Detect which cell encompasses the target text, then output its [X, Y] center coordinate. 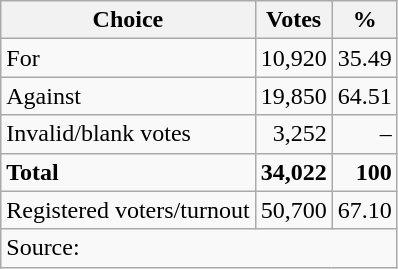
Source: [199, 248]
Choice [128, 20]
Invalid/blank votes [128, 134]
– [364, 134]
% [364, 20]
35.49 [364, 58]
Registered voters/turnout [128, 210]
For [128, 58]
64.51 [364, 96]
67.10 [364, 210]
Against [128, 96]
10,920 [294, 58]
Total [128, 172]
50,700 [294, 210]
3,252 [294, 134]
Votes [294, 20]
19,850 [294, 96]
34,022 [294, 172]
100 [364, 172]
